Find where the given text appears and provide that cell's center as (X, Y) coordinate. 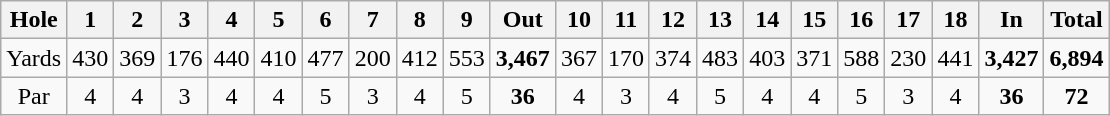
410 (278, 58)
11 (626, 20)
588 (862, 58)
200 (372, 58)
477 (326, 58)
17 (908, 20)
12 (672, 20)
403 (768, 58)
14 (768, 20)
412 (420, 58)
1 (90, 20)
Out (522, 20)
371 (814, 58)
3,467 (522, 58)
176 (184, 58)
10 (578, 20)
7 (372, 20)
6 (326, 20)
9 (466, 20)
Hole (34, 20)
Total (1076, 20)
369 (138, 58)
8 (420, 20)
553 (466, 58)
18 (956, 20)
In (1012, 20)
230 (908, 58)
441 (956, 58)
Yards (34, 58)
72 (1076, 96)
3,427 (1012, 58)
13 (720, 20)
6,894 (1076, 58)
15 (814, 20)
367 (578, 58)
440 (232, 58)
16 (862, 20)
2 (138, 20)
430 (90, 58)
Par (34, 96)
170 (626, 58)
374 (672, 58)
483 (720, 58)
